Provide the [x, y] coordinate of the cell's center where the given text is located.  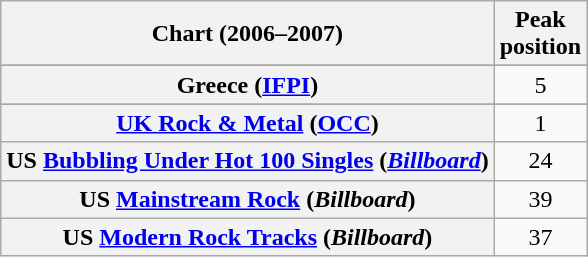
US Bubbling Under Hot 100 Singles (Billboard) [248, 161]
UK Rock & Metal (OCC) [248, 123]
24 [540, 161]
37 [540, 237]
5 [540, 85]
Chart (2006–2007) [248, 34]
Greece (IFPI) [248, 85]
Peakposition [540, 34]
1 [540, 123]
US Mainstream Rock (Billboard) [248, 199]
US Modern Rock Tracks (Billboard) [248, 237]
39 [540, 199]
